Scan for the cell matching the given text and deliver its [x, y] coordinate at center. 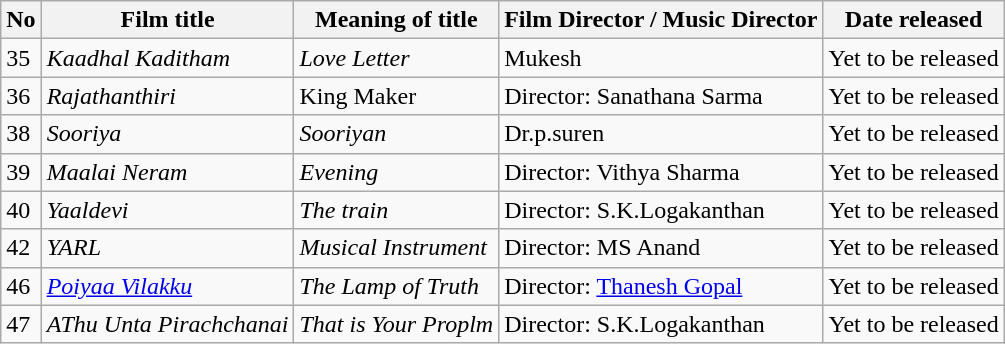
Rajathanthiri [168, 96]
38 [21, 134]
Kaadhal Kaditham [168, 58]
That is Your Proplm [396, 324]
Sooriya [168, 134]
46 [21, 286]
Director: Vithya Sharma [661, 172]
Dr.p.suren [661, 134]
Love Letter [396, 58]
Poiyaa Vilakku [168, 286]
The train [396, 210]
Sooriyan [396, 134]
Film title [168, 20]
Director: Thanesh Gopal [661, 286]
Yaaldevi [168, 210]
39 [21, 172]
Director: MS Anand [661, 248]
40 [21, 210]
Director: Sanathana Sarma [661, 96]
36 [21, 96]
King Maker [396, 96]
No [21, 20]
Meaning of title [396, 20]
Maalai Neram [168, 172]
The Lamp of Truth [396, 286]
Film Director / Music Director [661, 20]
Musical Instrument [396, 248]
Evening [396, 172]
42 [21, 248]
YARL [168, 248]
Mukesh [661, 58]
47 [21, 324]
AThu Unta Pirachchanai [168, 324]
Date released [914, 20]
35 [21, 58]
